Return [x, y] of the center of cell containing provided text 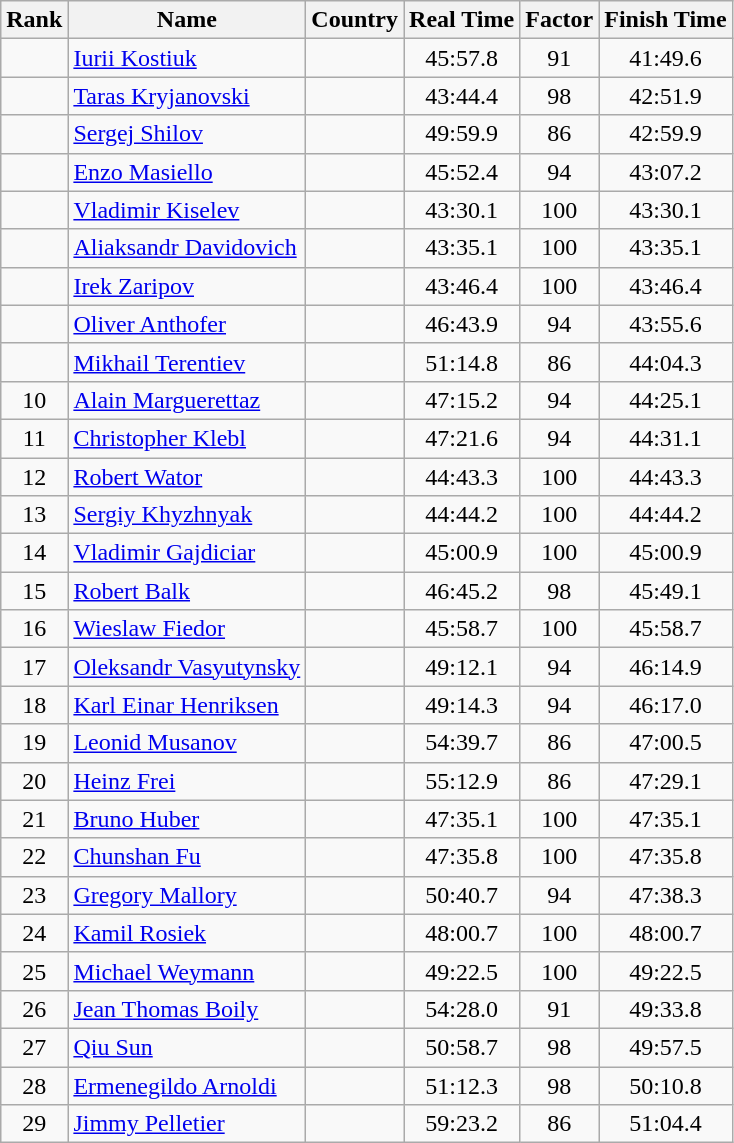
44:04.3 [666, 362]
Oleksandr Vasyutynsky [187, 667]
Gregory Mallory [187, 895]
13 [34, 515]
28 [34, 1085]
Chunshan Fu [187, 857]
49:59.9 [462, 134]
43:55.6 [666, 324]
50:40.7 [462, 895]
Enzo Masiello [187, 172]
Sergiy Khyzhnyak [187, 515]
Christopher Klebl [187, 438]
Leonid Musanov [187, 743]
49:33.8 [666, 1009]
27 [34, 1047]
47:21.6 [462, 438]
51:04.4 [666, 1124]
12 [34, 477]
Qiu Sun [187, 1047]
Alain Marguerettaz [187, 400]
55:12.9 [462, 781]
51:12.3 [462, 1085]
43:07.2 [666, 172]
43:44.4 [462, 96]
Aliaksandr Davidovich [187, 248]
Vladimir Gajdiciar [187, 553]
45:52.4 [462, 172]
19 [34, 743]
Jimmy Pelletier [187, 1124]
Mikhail Terentiev [187, 362]
16 [34, 629]
47:38.3 [666, 895]
42:59.9 [666, 134]
50:10.8 [666, 1085]
Vladimir Kiselev [187, 210]
44:31.1 [666, 438]
45:49.1 [666, 591]
Taras Kryjanovski [187, 96]
Robert Balk [187, 591]
Iurii Kostiuk [187, 58]
46:17.0 [666, 705]
47:29.1 [666, 781]
54:39.7 [462, 743]
46:43.9 [462, 324]
24 [34, 933]
22 [34, 857]
Irek Zaripov [187, 286]
Country [355, 20]
Real Time [462, 20]
25 [34, 971]
26 [34, 1009]
Ermenegildo Arnoldi [187, 1085]
49:57.5 [666, 1047]
Finish Time [666, 20]
Factor [560, 20]
Bruno Huber [187, 819]
17 [34, 667]
14 [34, 553]
Kamil Rosiek [187, 933]
Rank [34, 20]
10 [34, 400]
54:28.0 [462, 1009]
46:45.2 [462, 591]
44:25.1 [666, 400]
41:49.6 [666, 58]
47:00.5 [666, 743]
51:14.8 [462, 362]
Oliver Anthofer [187, 324]
Wieslaw Fiedor [187, 629]
11 [34, 438]
20 [34, 781]
45:57.8 [462, 58]
Jean Thomas Boily [187, 1009]
15 [34, 591]
23 [34, 895]
49:14.3 [462, 705]
29 [34, 1124]
Name [187, 20]
Sergej Shilov [187, 134]
59:23.2 [462, 1124]
Michael Weymann [187, 971]
18 [34, 705]
46:14.9 [666, 667]
42:51.9 [666, 96]
50:58.7 [462, 1047]
Heinz Frei [187, 781]
Robert Wator [187, 477]
21 [34, 819]
49:12.1 [462, 667]
Karl Einar Henriksen [187, 705]
47:15.2 [462, 400]
